Detect which cell encompasses the target text, then output its [X, Y] center coordinate. 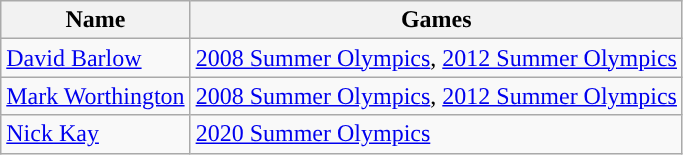
David Barlow [96, 58]
Name [96, 20]
Mark Worthington [96, 96]
Nick Kay [96, 134]
2020 Summer Olympics [436, 134]
Games [436, 20]
